Determine the (x, y) coordinate at the center of the cell enclosing the given text.  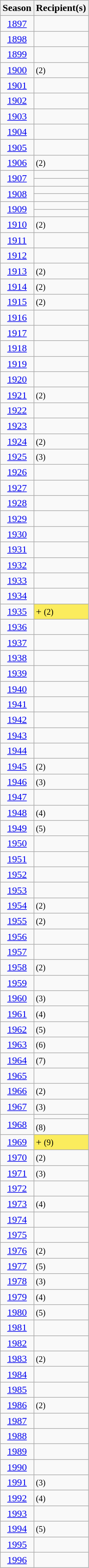
1921 (17, 395)
1924 (17, 441)
1946 (17, 782)
1937 (17, 642)
1964 (17, 1060)
1978 (17, 1281)
1971 (17, 1173)
1945 (17, 766)
1933 (17, 581)
1920 (17, 379)
1897 (17, 24)
1909 (17, 209)
1957 (17, 952)
1939 (17, 673)
1906 (17, 163)
1975 (17, 1235)
1911 (17, 240)
1944 (17, 751)
1994 (17, 1529)
1949 (17, 828)
Recipient(s) (61, 8)
1991 (17, 1483)
1919 (17, 364)
1980 (17, 1312)
1976 (17, 1250)
1900 (17, 70)
1988 (17, 1436)
1927 (17, 488)
1981 (17, 1328)
1923 (17, 426)
1961 (17, 1014)
1930 (17, 534)
1925 (17, 457)
1974 (17, 1220)
1942 (17, 720)
1915 (17, 302)
1898 (17, 39)
1953 (17, 890)
1940 (17, 689)
Season (17, 8)
1965 (17, 1076)
1907 (17, 178)
1902 (17, 101)
1954 (17, 905)
1951 (17, 859)
1956 (17, 936)
1918 (17, 348)
1985 (17, 1390)
1962 (17, 1029)
1983 (17, 1359)
1899 (17, 54)
(7) (61, 1060)
1922 (17, 410)
1926 (17, 472)
1958 (17, 968)
1936 (17, 627)
1943 (17, 735)
1914 (17, 287)
1934 (17, 596)
1948 (17, 813)
1984 (17, 1374)
+ (9) (61, 1142)
1917 (17, 333)
1955 (17, 921)
1910 (17, 225)
1931 (17, 550)
1977 (17, 1266)
1959 (17, 983)
1989 (17, 1452)
1901 (17, 85)
1928 (17, 503)
1973 (17, 1204)
1963 (17, 1045)
1982 (17, 1343)
1979 (17, 1297)
1950 (17, 844)
1904 (17, 132)
1903 (17, 116)
1960 (17, 998)
(6) (61, 1045)
1968 (17, 1124)
1913 (17, 271)
1929 (17, 519)
1938 (17, 658)
1905 (17, 147)
1996 (17, 1560)
1969 (17, 1142)
1967 (17, 1107)
1941 (17, 705)
1966 (17, 1091)
1916 (17, 318)
1952 (17, 874)
1986 (17, 1405)
1993 (17, 1514)
1908 (17, 194)
1972 (17, 1189)
1935 (17, 611)
1947 (17, 797)
1970 (17, 1157)
1990 (17, 1467)
(8) (61, 1127)
1992 (17, 1498)
1932 (17, 565)
+ (2) (61, 611)
1995 (17, 1544)
1912 (17, 256)
1987 (17, 1421)
